Output the (x, y) coordinate of the center of the cell containing the given text.  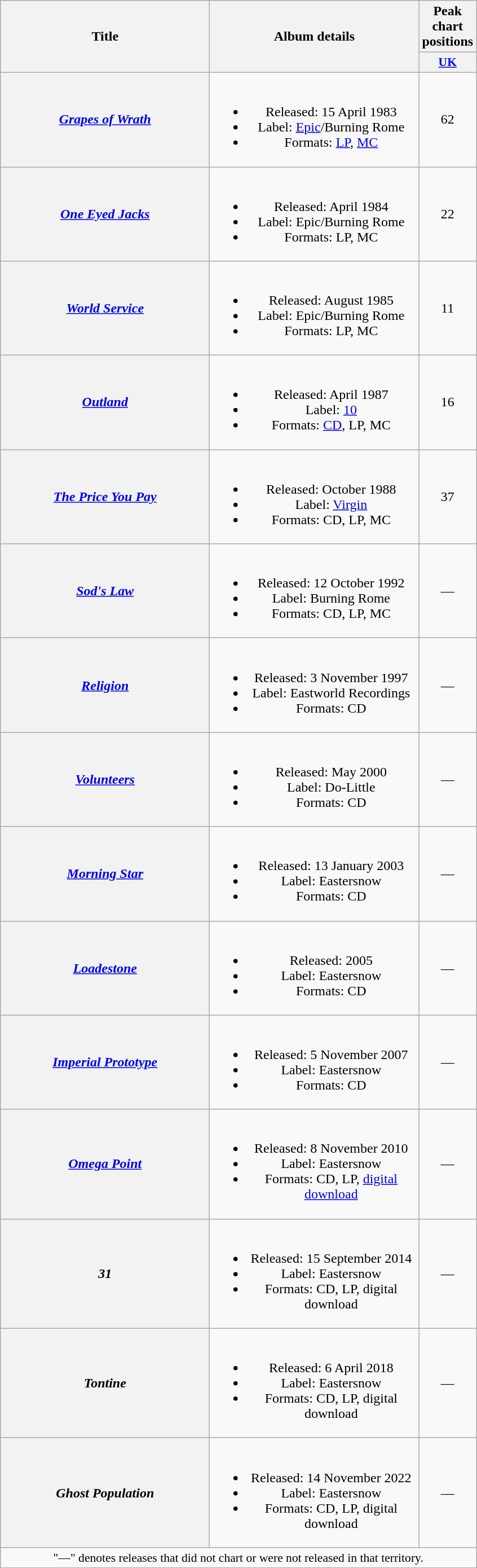
Sod's Law (105, 591)
Title (105, 37)
Peak chart positions (448, 27)
The Price You Pay (105, 497)
Released: 6 April 2018Label: EastersnowFormats: CD, LP, digital download (315, 1383)
Released: 13 January 2003Label: EastersnowFormats: CD (315, 873)
Religion (105, 685)
Released: 5 November 2007Label: EastersnowFormats: CD (315, 1062)
Grapes of Wrath (105, 120)
Outland (105, 403)
Released: August 1985Label: Epic/Burning RomeFormats: LP, MC (315, 308)
"—" denotes releases that did not chart or were not released in that territory. (238, 1557)
16 (448, 403)
Released: 3 November 1997Label: Eastworld RecordingsFormats: CD (315, 685)
Released: 15 April 1983Label: Epic/Burning RomeFormats: LP, MC (315, 120)
Released: 8 November 2010Label: EastersnowFormats: CD, LP, digital download (315, 1164)
Album details (315, 37)
Ghost Population (105, 1492)
UK (448, 63)
Released: 2005Label: EastersnowFormats: CD (315, 968)
Released: 12 October 1992Label: Burning RomeFormats: CD, LP, MC (315, 591)
World Service (105, 308)
One Eyed Jacks (105, 214)
Released: April 1987Label: 10Formats: CD, LP, MC (315, 403)
Imperial Prototype (105, 1062)
Released: October 1988Label: VirginFormats: CD, LP, MC (315, 497)
Volunteers (105, 780)
Released: May 2000Label: Do-LittleFormats: CD (315, 780)
11 (448, 308)
Released: April 1984Label: Epic/Burning RomeFormats: LP, MC (315, 214)
62 (448, 120)
Loadestone (105, 968)
Morning Star (105, 873)
Tontine (105, 1383)
Released: 15 September 2014Label: EastersnowFormats: CD, LP, digital download (315, 1273)
31 (105, 1273)
22 (448, 214)
37 (448, 497)
Released: 14 November 2022Label: EastersnowFormats: CD, LP, digital download (315, 1492)
Omega Point (105, 1164)
